Output the (X, Y) coordinate of the center of the cell containing the given text.  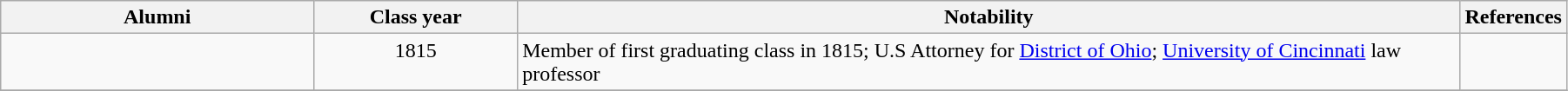
1815 (416, 62)
Notability (988, 17)
Class year (416, 17)
References (1514, 17)
Member of first graduating class in 1815; U.S Attorney for District of Ohio; University of Cincinnati law professor (988, 62)
Alumni (157, 17)
